Return the [X, Y] coordinate for the center point of the cell that contains the specified text.  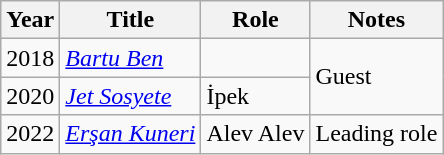
Year [30, 20]
Jet Sosyete [130, 96]
Bartu Ben [130, 58]
Notes [376, 20]
Erşan Kuneri [130, 134]
Leading role [376, 134]
Title [130, 20]
Guest [376, 77]
2020 [30, 96]
2022 [30, 134]
Role [256, 20]
2018 [30, 58]
İpek [256, 96]
Alev Alev [256, 134]
